Pinpoint the cell where the given text exists, returning its [X, Y] midpoint coordinate. 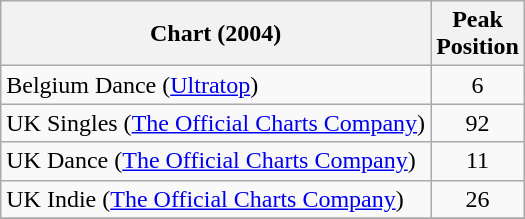
6 [478, 85]
UK Dance (The Official Charts Company) [216, 161]
PeakPosition [478, 34]
Belgium Dance (Ultratop) [216, 85]
92 [478, 123]
26 [478, 199]
UK Singles (The Official Charts Company) [216, 123]
11 [478, 161]
Chart (2004) [216, 34]
UK Indie (The Official Charts Company) [216, 199]
